Return the [X, Y] coordinate for the center point of the cell that contains the specified text.  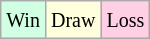
Loss [126, 20]
Draw [72, 20]
Win [24, 20]
